Return [X, Y] of the center of cell containing provided text 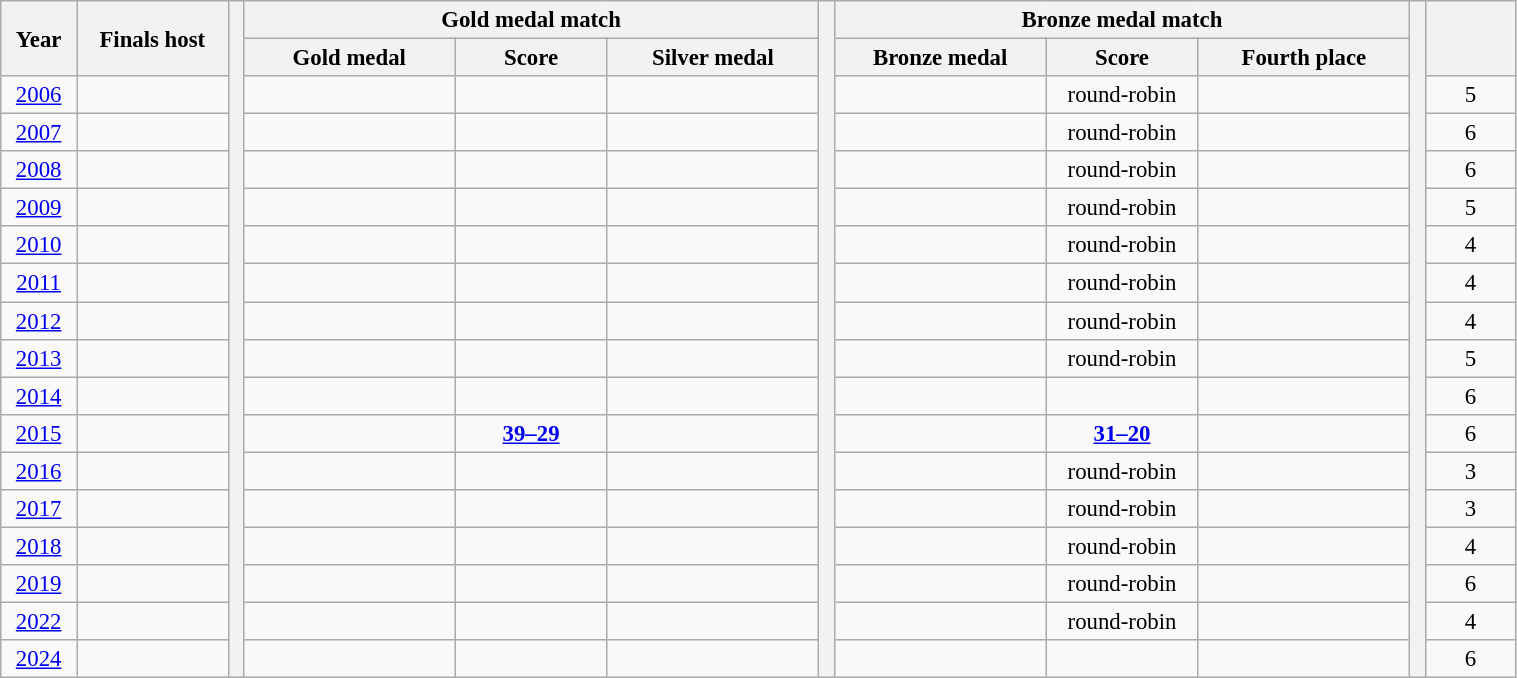
Finals host [152, 38]
2014 [39, 396]
39–29 [531, 433]
31–20 [1122, 433]
Fourth place [1304, 58]
2022 [39, 621]
2018 [39, 546]
2015 [39, 433]
2008 [39, 170]
Gold medal [349, 58]
2007 [39, 133]
2010 [39, 245]
2016 [39, 471]
Year [39, 38]
2009 [39, 208]
2011 [39, 283]
2012 [39, 321]
2013 [39, 358]
Silver medal [713, 58]
2019 [39, 584]
Bronze medal match [1122, 20]
2006 [39, 95]
Gold medal match [531, 20]
Bronze medal [940, 58]
2017 [39, 509]
2024 [39, 659]
